Provide the [x, y] coordinate of the cell's center where the given text is located.  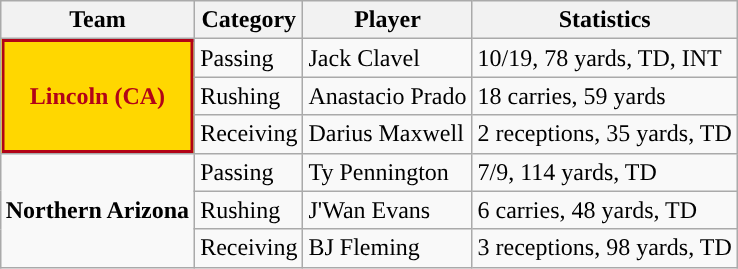
Northern Arizona [97, 210]
Team [97, 20]
10/19, 78 yards, TD, INT [604, 58]
Statistics [604, 20]
6 carries, 48 yards, TD [604, 210]
Anastacio Prado [388, 96]
BJ Fleming [388, 248]
Darius Maxwell [388, 134]
3 receptions, 98 yards, TD [604, 248]
18 carries, 59 yards [604, 96]
7/9, 114 yards, TD [604, 172]
2 receptions, 35 yards, TD [604, 134]
J'Wan Evans [388, 210]
Category [249, 20]
Lincoln (CA) [97, 96]
Player [388, 20]
Jack Clavel [388, 58]
Ty Pennington [388, 172]
